Provide the (X, Y) coordinate of the cell's center where the given text is located.  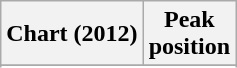
Peakposition (189, 34)
Chart (2012) (72, 34)
